Return the (x, y) coordinate for the center point of the cell that contains the specified text.  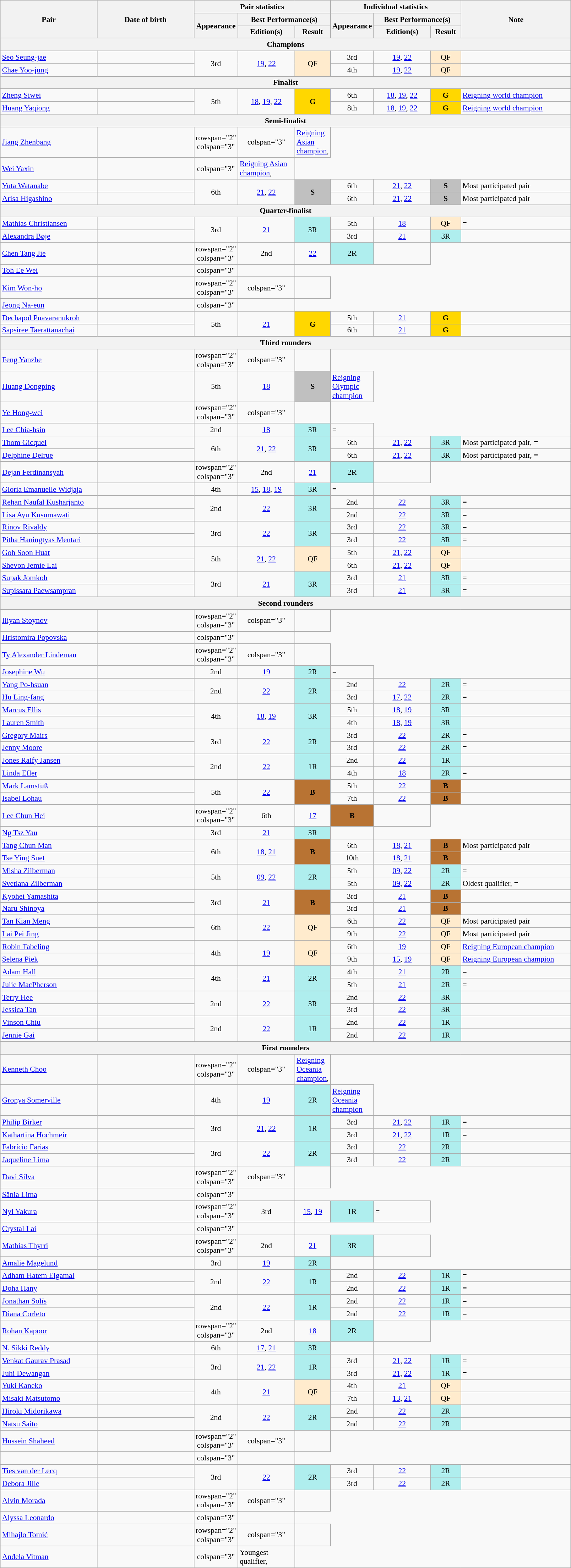
Lauren Smith (49, 723)
Linda Efler (49, 773)
Kyohei Yamashita (49, 896)
Jaqueline Lima (49, 1160)
Iliyan Stoynov (49, 621)
Youngest qualifier, (266, 1557)
Tang Chun Man (49, 845)
Josephine Wu (49, 672)
First rounders (285, 1048)
Finalist (285, 83)
Kathartina Hochmeir (49, 1135)
Pair (49, 19)
Supak Jomkoh (49, 578)
Gronya Somerville (49, 1101)
15, 18, 19 (266, 490)
Tse Ying Suet (49, 858)
Jones Ralfy Jansen (49, 761)
Gregory Mairs (49, 735)
Venkat Gaurav Prasad (49, 1361)
Adam Hall (49, 972)
Alexandra Bøje (49, 236)
13, 21 (402, 1399)
Misaki Matsutomo (49, 1399)
Mathias Christiansen (49, 224)
8th (352, 108)
Lee Chia-hsin (49, 430)
Champions (285, 45)
Individual statistics (396, 7)
Second rounders (285, 603)
Quarter-finalist (285, 211)
10th (352, 858)
Yuta Watanabe (49, 186)
Juhi Dewangan (49, 1373)
Supissara Paewsampran (49, 591)
17 (312, 816)
Shevon Jemie Lai (49, 565)
Feng Yanzhe (49, 360)
Yang Po-hsuan (49, 685)
Yuki Kaneko (49, 1386)
Amalie Magelund (49, 1263)
Pitha Haningtyas Mentari (49, 540)
Rehan Naufal Kusharjanto (49, 502)
Terry Hee (49, 997)
Vinson Chiu (49, 1023)
Doha Hany (49, 1289)
Jeong Na-eun (49, 305)
Lee Chun Hei (49, 816)
Naru Shinoya (49, 909)
Jessica Tan (49, 1010)
Jiang Zhenbang (49, 142)
Chae Yoo-jung (49, 70)
Jenny Moore (49, 748)
Misha Zilberman (49, 871)
Lisa Ayu Kusumawati (49, 515)
Kenneth Choo (49, 1069)
Adham Hatem Elgamal (49, 1276)
Reigning Olympic champion (352, 386)
Julie MacPherson (49, 985)
Note (516, 19)
Third rounders (285, 343)
Sapsiree Taerattanachai (49, 330)
Mathias Thyrri (49, 1246)
Huang Yaqiong (49, 108)
Semi-finalist (285, 121)
Alvin Morada (49, 1501)
Hristomira Popovska (49, 638)
Mark Lamsfuß (49, 786)
Pair statistics (262, 7)
17, 22 (402, 697)
Svetlana Zilberman (49, 883)
Tan Kian Meng (49, 921)
Nyl Yakura (49, 1212)
Wei Yaxin (49, 168)
Date of birth (146, 19)
N. Sikki Reddy (49, 1348)
Kim Won-ho (49, 288)
Dejan Ferdinansyah (49, 472)
Hussein Shaheed (49, 1441)
Jonathan Solís (49, 1301)
Arisa Higashino (49, 198)
Jennie Gai (49, 1035)
17, 21 (266, 1348)
Natsu Saito (49, 1424)
Ng Tsz Yau (49, 833)
Toh Ee Wei (49, 271)
Sânia Lima (49, 1194)
Alyssa Leonardo (49, 1518)
Dechapol Puavaranukroh (49, 318)
Thom Gicquel (49, 442)
Zheng Siwei (49, 96)
Hiroki Midorikawa (49, 1411)
Seo Seung-jae (49, 58)
Ty Alexander Lindeman (49, 655)
Debora Jille (49, 1483)
Mihajlo Tomić (49, 1535)
Davi Silva (49, 1177)
Philip Birker (49, 1122)
Goh Soon Huat (49, 553)
Delphine Delrue (49, 455)
Marcus Ellis (49, 710)
Ties van der Lecq (49, 1471)
Chen Tang Jie (49, 254)
Gloria Emanuelle Widjaja (49, 490)
Hu Ling-fang (49, 697)
Crystal Lai (49, 1229)
Rinov Rivaldy (49, 527)
Anđela Vitman (49, 1557)
Reigning Oceania champion (352, 1101)
Oldest qualifier, = (516, 883)
Lai Pei Jing (49, 934)
Selena Piek (49, 959)
Fabrício Farias (49, 1147)
Reigning Oceania champion, (312, 1069)
Isabel Lohau (49, 799)
Diana Corleto (49, 1314)
Huang Dongping (49, 386)
Rohan Kapoor (49, 1331)
Robin Tabeling (49, 947)
Ye Hong-wei (49, 413)
